Scan for the cell matching the given text and deliver its [x, y] coordinate at center. 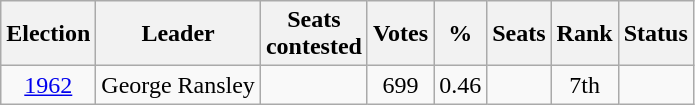
Rank [584, 34]
Seats [519, 34]
699 [400, 85]
Leader [178, 34]
Status [656, 34]
Election [48, 34]
% [460, 34]
George Ransley [178, 85]
Seatscontested [314, 34]
1962 [48, 85]
Votes [400, 34]
0.46 [460, 85]
7th [584, 85]
